Pinpoint the cell where the given text exists, returning its [x, y] midpoint coordinate. 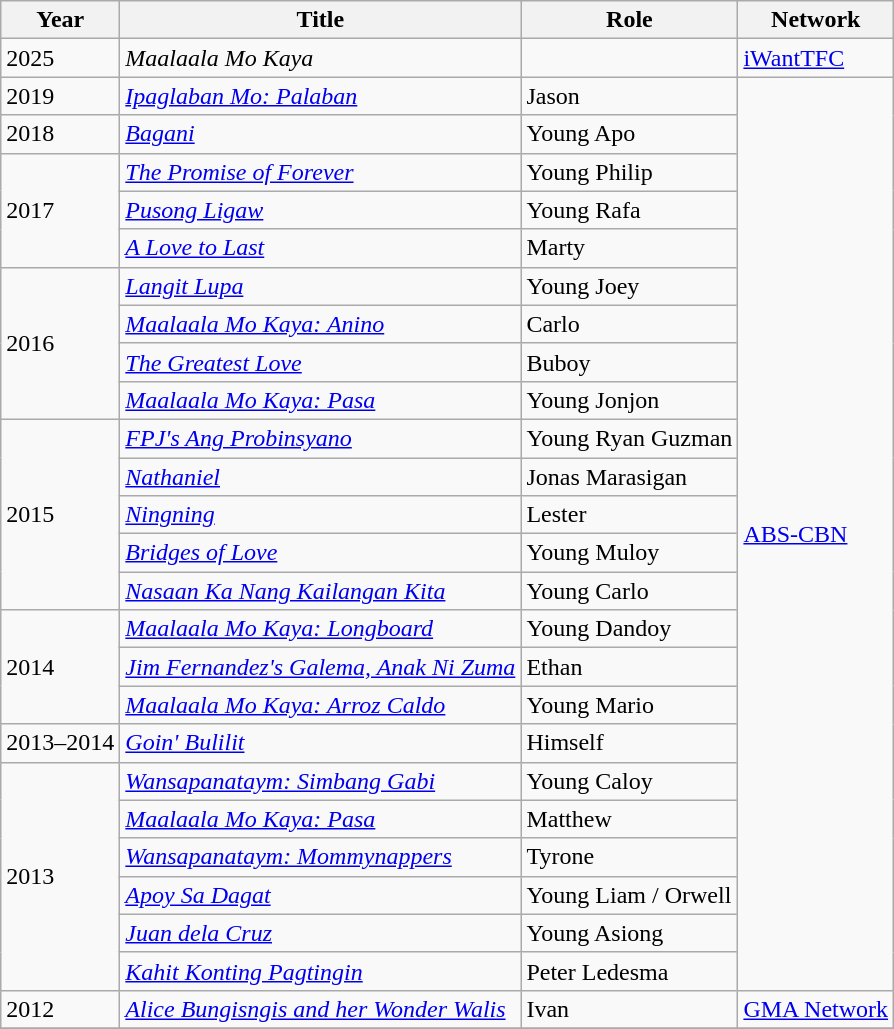
Title [320, 20]
Peter Ledesma [630, 971]
A Love to Last [320, 248]
FPJ's Ang Probinsyano [320, 438]
Alice Bungisngis and her Wonder Walis [320, 1009]
2016 [60, 343]
2015 [60, 514]
Juan dela Cruz [320, 933]
Year [60, 20]
Young Ryan Guzman [630, 438]
Young Mario [630, 705]
2014 [60, 667]
Maalaala Mo Kaya: Longboard [320, 629]
2019 [60, 96]
Ivan [630, 1009]
Bagani [320, 134]
Wansapanataym: Mommynappers [320, 857]
Marty [630, 248]
Nasaan Ka Nang Kailangan Kita [320, 591]
Matthew [630, 819]
Maalaala Mo Kaya: Anino [320, 324]
Apoy Sa Dagat [320, 895]
The Greatest Love [320, 362]
Jason [630, 96]
Ipaglaban Mo: Palaban [320, 96]
Young Asiong [630, 933]
2012 [60, 1009]
ABS-CBN [816, 534]
Bridges of Love [320, 553]
Young Dandoy [630, 629]
Role [630, 20]
GMA Network [816, 1009]
Tyrone [630, 857]
Langit Lupa [320, 286]
Himself [630, 743]
Jim Fernandez's Galema, Anak Ni Zuma [320, 667]
2013 [60, 876]
Maalaala Mo Kaya: Arroz Caldo [320, 705]
The Promise of Forever [320, 172]
Lester [630, 515]
Young Caloy [630, 781]
Young Jonjon [630, 400]
Young Muloy [630, 553]
Wansapanataym: Simbang Gabi [320, 781]
Young Apo [630, 134]
2025 [60, 58]
Maalaala Mo Kaya [320, 58]
Young Liam / Orwell [630, 895]
Young Carlo [630, 591]
Kahit Konting Pagtingin [320, 971]
iWantTFC [816, 58]
2013–2014 [60, 743]
Pusong Ligaw [320, 210]
Young Joey [630, 286]
Young Rafa [630, 210]
Network [816, 20]
Young Philip [630, 172]
Ningning [320, 515]
Nathaniel [320, 477]
Ethan [630, 667]
Goin' Bulilit [320, 743]
Buboy [630, 362]
2017 [60, 210]
2018 [60, 134]
Jonas Marasigan [630, 477]
Carlo [630, 324]
